Extract the (x, y) coordinate from the center of the cell holding the provided text.  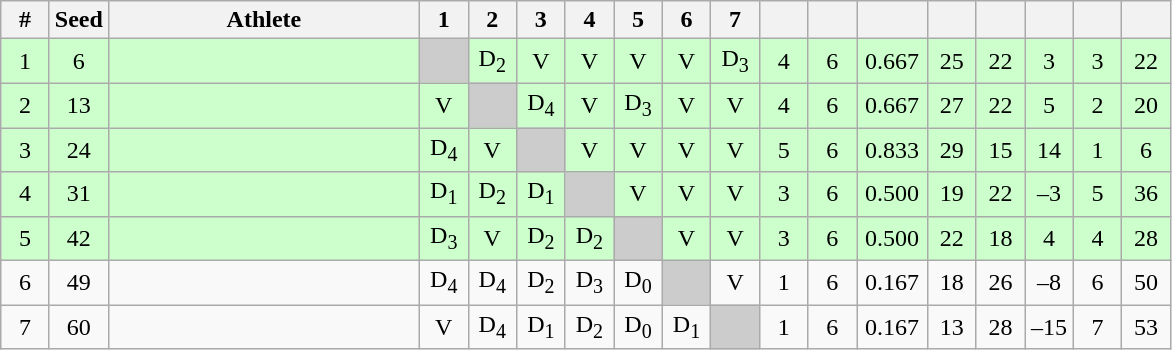
50 (1146, 283)
Athlete (264, 20)
–15 (1050, 327)
26 (1000, 283)
60 (78, 327)
0.833 (892, 150)
29 (952, 150)
Seed (78, 20)
27 (952, 105)
25 (952, 61)
49 (78, 283)
36 (1146, 194)
42 (78, 238)
# (26, 20)
31 (78, 194)
–3 (1050, 194)
20 (1146, 105)
15 (1000, 150)
14 (1050, 150)
–8 (1050, 283)
19 (952, 194)
24 (78, 150)
53 (1146, 327)
